Pinpoint the cell where the given text exists, returning its (X, Y) midpoint coordinate. 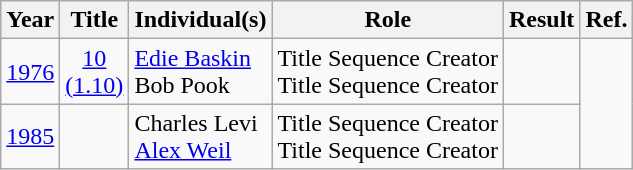
10 (1.10) (94, 72)
Year (30, 20)
Title (94, 20)
Ref. (606, 20)
Result (541, 20)
1985 (30, 136)
1976 (30, 72)
Individual(s) (200, 20)
Edie Baskin Bob Pook (200, 72)
Charles Levi Alex Weil (200, 136)
Role (388, 20)
